Pinpoint the cell where the given text exists, returning its (x, y) midpoint coordinate. 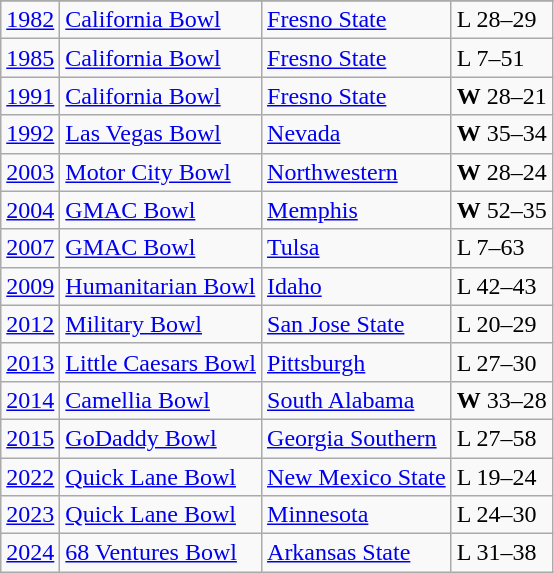
New Mexico State (357, 477)
1991 (30, 96)
2015 (30, 438)
1985 (30, 58)
W 35–34 (502, 134)
L 42–43 (502, 286)
Georgia Southern (357, 438)
2014 (30, 400)
L 24–30 (502, 515)
2009 (30, 286)
W 28–21 (502, 96)
Tulsa (357, 248)
Humanitarian Bowl (161, 286)
68 Ventures Bowl (161, 553)
2003 (30, 172)
L 27–30 (502, 362)
Camellia Bowl (161, 400)
Minnesota (357, 515)
2004 (30, 210)
L 7–63 (502, 248)
2022 (30, 477)
2024 (30, 553)
2013 (30, 362)
Nevada (357, 134)
1982 (30, 20)
GoDaddy Bowl (161, 438)
2023 (30, 515)
W 28–24 (502, 172)
L 7–51 (502, 58)
2012 (30, 324)
L 31–38 (502, 553)
San Jose State (357, 324)
Arkansas State (357, 553)
Las Vegas Bowl (161, 134)
W 33–28 (502, 400)
L 28–29 (502, 20)
Military Bowl (161, 324)
W 52–35 (502, 210)
L 19–24 (502, 477)
Little Caesars Bowl (161, 362)
L 20–29 (502, 324)
Motor City Bowl (161, 172)
L 27–58 (502, 438)
Memphis (357, 210)
Pittsburgh (357, 362)
South Alabama (357, 400)
2007 (30, 248)
1992 (30, 134)
Northwestern (357, 172)
Idaho (357, 286)
